Locate the cell with the specified text and output its [x, y] center coordinate. 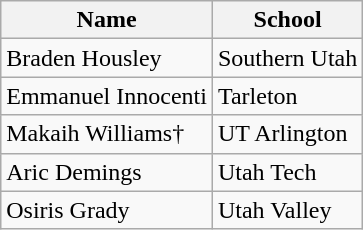
Osiris Grady [107, 210]
Utah Tech [287, 172]
Utah Valley [287, 210]
Aric Demings [107, 172]
Tarleton [287, 96]
School [287, 20]
Braden Housley [107, 58]
Southern Utah [287, 58]
UT Arlington [287, 134]
Makaih Williams† [107, 134]
Name [107, 20]
Emmanuel Innocenti [107, 96]
